Scan for the cell matching the given text and deliver its [X, Y] coordinate at center. 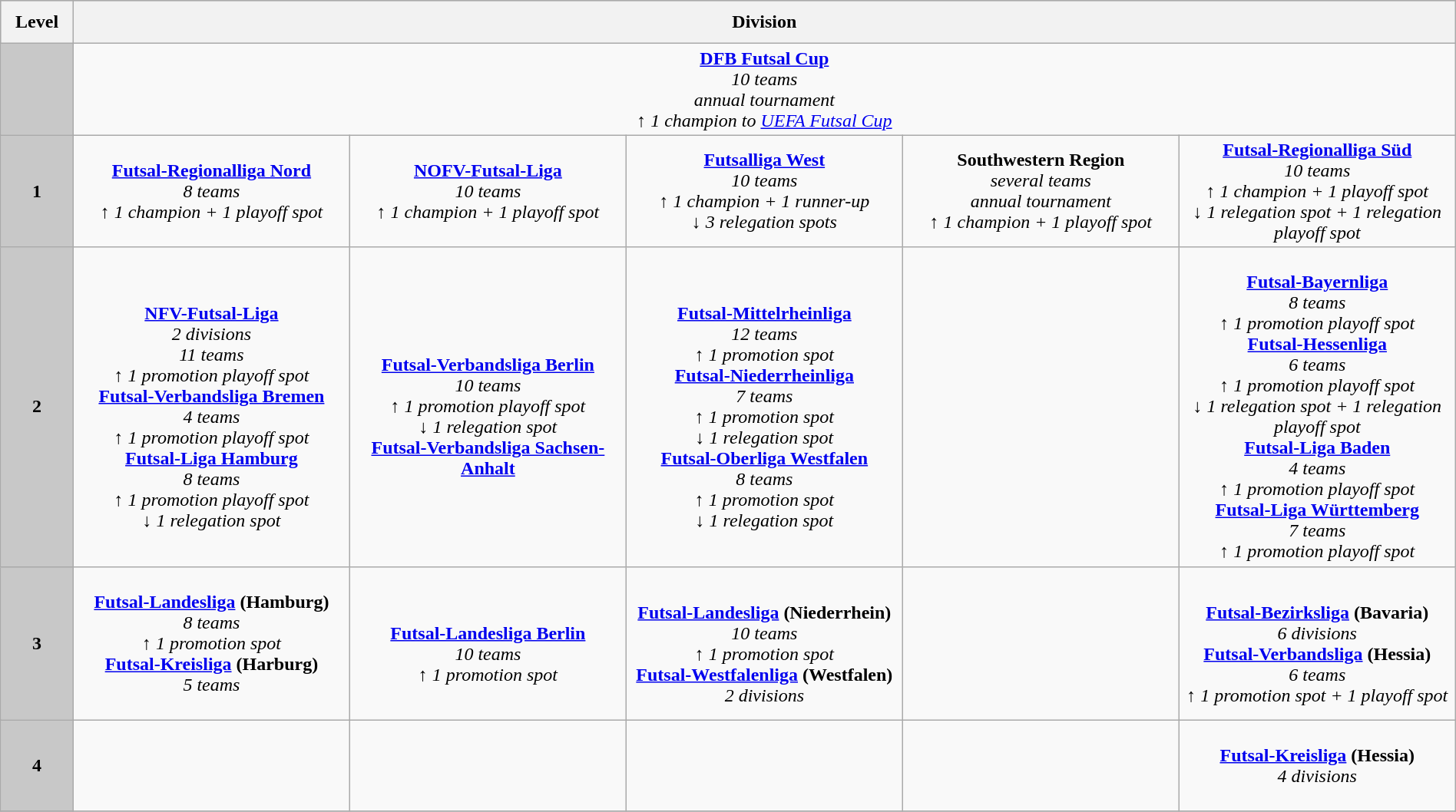
Futsal-Landesliga (Niederrhein)10 teams↑ 1 promotion spot Futsal-Westfalenliga (Westfalen)2 divisions [764, 643]
Level [37, 22]
NOFV-Futsal-Liga10 teams↑ 1 champion + 1 playoff spot [488, 191]
Futsal-Regionalliga Nord8 teams↑ 1 champion + 1 playoff spot [211, 191]
2 [37, 407]
DFB Futsal Cup10 teamsannual tournament↑ 1 champion to UEFA Futsal Cup [764, 89]
4 [37, 766]
Futsalliga West10 teams↑ 1 champion + 1 runner-up↓ 3 relegation spots [764, 191]
3 [37, 643]
1 [37, 191]
Futsal-Verbandsliga Berlin10 teams↑ 1 promotion playoff spot↓ 1 relegation spot Futsal-Verbandsliga Sachsen-Anhalt [488, 407]
Futsal-Landesliga (Hamburg)8 teams↑ 1 promotion spot Futsal-Kreisliga (Harburg)5 teams [211, 643]
Futsal-Landesliga Berlin10 teams↑ 1 promotion spot [488, 643]
Futsal-Regionalliga Süd10 teams↑ 1 champion + 1 playoff spot↓ 1 relegation spot + 1 relegation playoff spot [1317, 191]
Division [764, 22]
Southwestern Regionseveral teamsannual tournament↑ 1 champion + 1 playoff spot [1041, 191]
Futsal-Kreisliga (Hessia)4 divisions [1317, 766]
Futsal-Bezirksliga (Bavaria)6 divisions Futsal-Verbandsliga (Hessia)6 teams↑ 1 promotion spot + 1 playoff spot [1317, 643]
